Provide the (X, Y) coordinate of the cell's center where the given text is located.  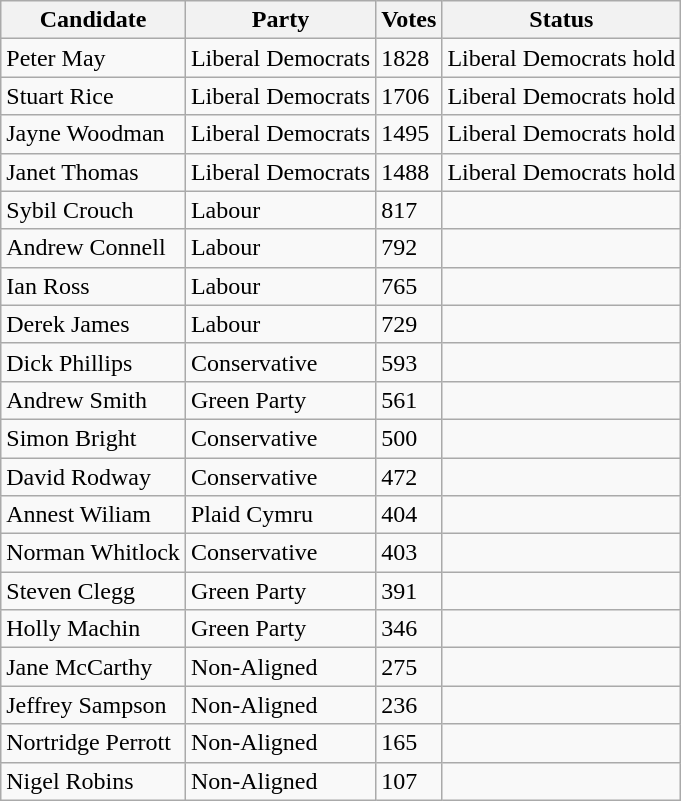
Andrew Connell (94, 248)
Andrew Smith (94, 400)
Janet Thomas (94, 172)
391 (409, 591)
Plaid Cymru (280, 515)
472 (409, 477)
1828 (409, 58)
729 (409, 324)
Sybil Crouch (94, 210)
236 (409, 705)
817 (409, 210)
Nortridge Perrott (94, 743)
Votes (409, 20)
Derek James (94, 324)
165 (409, 743)
Ian Ross (94, 286)
Stuart Rice (94, 96)
Jeffrey Sampson (94, 705)
Steven Clegg (94, 591)
Peter May (94, 58)
David Rodway (94, 477)
792 (409, 248)
403 (409, 553)
Norman Whitlock (94, 553)
765 (409, 286)
Annest Wiliam (94, 515)
1706 (409, 96)
561 (409, 400)
593 (409, 362)
Holly Machin (94, 629)
107 (409, 781)
275 (409, 667)
Candidate (94, 20)
346 (409, 629)
Jayne Woodman (94, 134)
404 (409, 515)
Simon Bright (94, 438)
1495 (409, 134)
Jane McCarthy (94, 667)
Party (280, 20)
Dick Phillips (94, 362)
Status (562, 20)
1488 (409, 172)
Nigel Robins (94, 781)
500 (409, 438)
